Locate the cell with the specified text and output its [x, y] center coordinate. 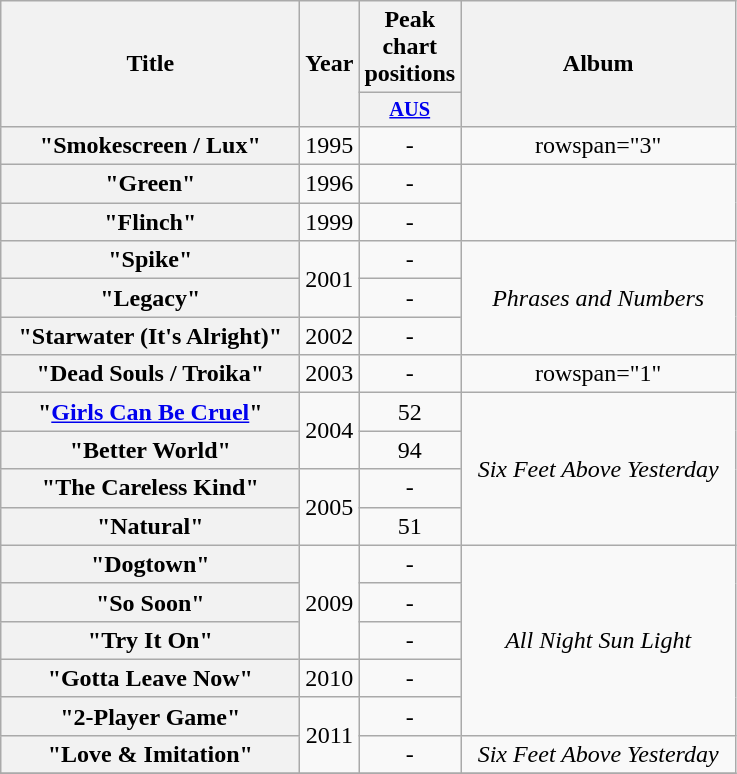
2010 [330, 678]
94 [410, 450]
Album [598, 64]
"Spike" [150, 260]
"Love & Imitation" [150, 754]
2003 [330, 374]
"Better World" [150, 450]
"Legacy" [150, 298]
2009 [330, 602]
"Gotta Leave Now" [150, 678]
"Starwater (It's Alright)" [150, 336]
rowspan="1" [598, 374]
"2-Player Game" [150, 716]
Peak chart positions [410, 47]
Year [330, 64]
rowspan="3" [598, 145]
"Flinch" [150, 222]
2011 [330, 735]
52 [410, 412]
AUS [410, 110]
Title [150, 64]
"Girls Can Be Cruel" [150, 412]
"So Soon" [150, 602]
"Dead Souls / Troika" [150, 374]
"Dogtown" [150, 564]
1996 [330, 184]
All Night Sun Light [598, 640]
1999 [330, 222]
"The Careless Kind" [150, 488]
"Try It On" [150, 640]
2002 [330, 336]
"Natural" [150, 526]
2001 [330, 279]
"Green" [150, 184]
2004 [330, 431]
51 [410, 526]
Phrases and Numbers [598, 298]
"Smokescreen / Lux" [150, 145]
2005 [330, 507]
1995 [330, 145]
